For the text-containing cell, return its midpoint in [X, Y] coordinate format. 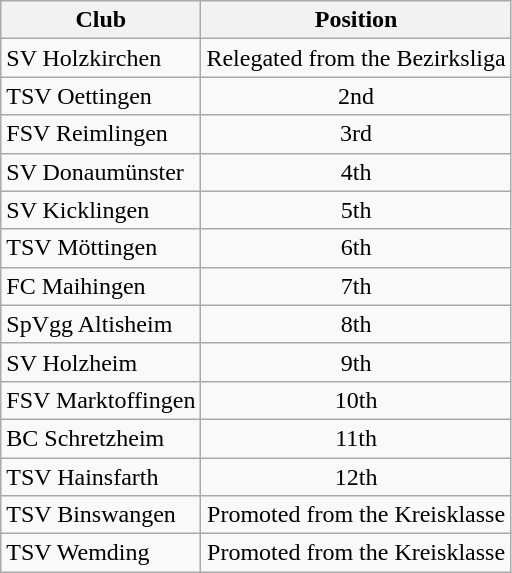
6th [356, 248]
SV Kicklingen [101, 210]
TSV Wemding [101, 553]
5th [356, 210]
TSV Oettingen [101, 96]
TSV Hainsfarth [101, 477]
SV Donaumünster [101, 172]
FC Maihingen [101, 286]
11th [356, 438]
BC Schretzheim [101, 438]
4th [356, 172]
TSV Binswangen [101, 515]
FSV Marktoffingen [101, 400]
FSV Reimlingen [101, 134]
10th [356, 400]
2nd [356, 96]
9th [356, 362]
Relegated from the Bezirksliga [356, 58]
3rd [356, 134]
Club [101, 20]
Position [356, 20]
SV Holzheim [101, 362]
8th [356, 324]
7th [356, 286]
SpVgg Altisheim [101, 324]
12th [356, 477]
SV Holzkirchen [101, 58]
TSV Möttingen [101, 248]
